Pinpoint the cell where the given text exists, returning its [x, y] midpoint coordinate. 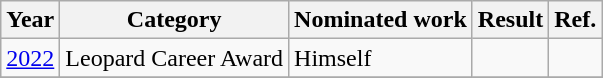
Ref. [576, 20]
Himself [381, 58]
Result [510, 20]
Nominated work [381, 20]
Year [30, 20]
Leopard Career Award [174, 58]
2022 [30, 58]
Category [174, 20]
